From the cell containing the given text, extract its center point as [X, Y] coordinate. 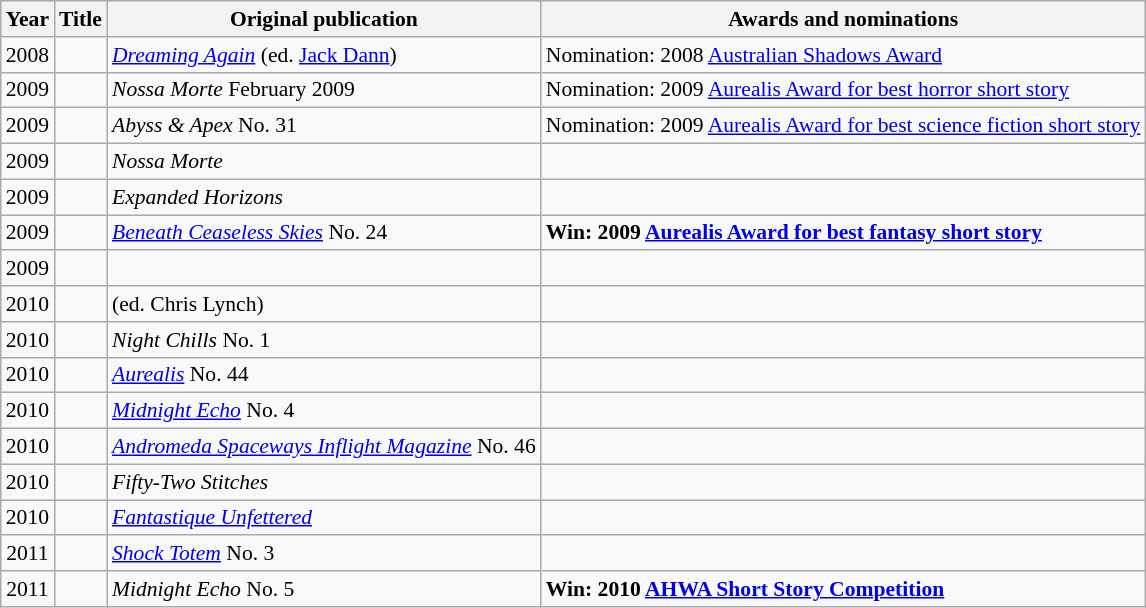
Beneath Ceaseless Skies No. 24 [324, 233]
Win: 2010 AHWA Short Story Competition [844, 589]
Andromeda Spaceways Inflight Magazine No. 46 [324, 447]
Midnight Echo No. 5 [324, 589]
Nossa Morte [324, 162]
Fantastique Unfettered [324, 518]
Nomination: 2008 Australian Shadows Award [844, 55]
Nomination: 2009 Aurealis Award for best science fiction short story [844, 126]
Shock Totem No. 3 [324, 554]
Aurealis No. 44 [324, 375]
Year [28, 19]
2008 [28, 55]
Nomination: 2009 Aurealis Award for best horror short story [844, 90]
Abyss & Apex No. 31 [324, 126]
Expanded Horizons [324, 197]
Awards and nominations [844, 19]
Win: 2009 Aurealis Award for best fantasy short story [844, 233]
Nossa Morte February 2009 [324, 90]
Dreaming Again (ed. Jack Dann) [324, 55]
Night Chills No. 1 [324, 340]
Midnight Echo No. 4 [324, 411]
Original publication [324, 19]
(ed. Chris Lynch) [324, 304]
Title [80, 19]
Fifty-Two Stitches [324, 482]
